Locate the cell with the specified text and output its [x, y] center coordinate. 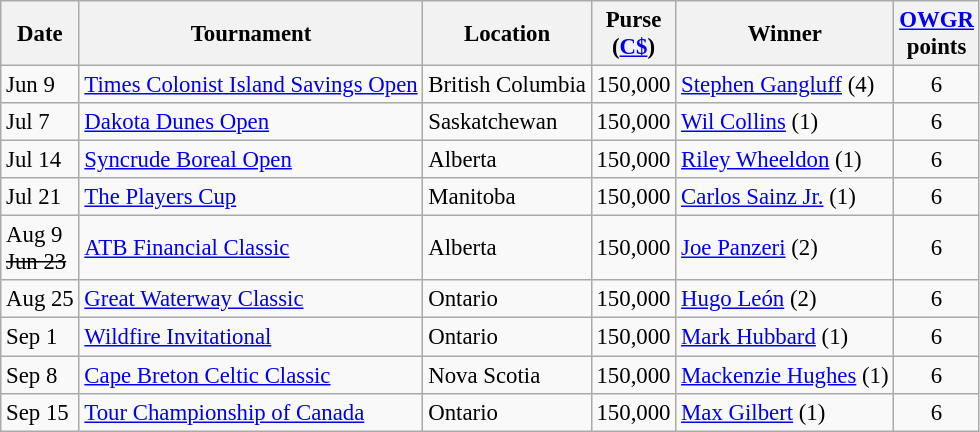
Jul 14 [40, 160]
Dakota Dunes Open [251, 122]
Sep 15 [40, 412]
ATB Financial Classic [251, 248]
Jun 9 [40, 85]
Times Colonist Island Savings Open [251, 85]
Tour Championship of Canada [251, 412]
Nova Scotia [507, 375]
Location [507, 34]
Date [40, 34]
British Columbia [507, 85]
The Players Cup [251, 197]
Syncrude Boreal Open [251, 160]
Sep 8 [40, 375]
Joe Panzeri (2) [785, 248]
Saskatchewan [507, 122]
Mackenzie Hughes (1) [785, 375]
Winner [785, 34]
Manitoba [507, 197]
Great Waterway Classic [251, 299]
Riley Wheeldon (1) [785, 160]
Aug 9Jun 23 [40, 248]
Sep 1 [40, 337]
Purse(C$) [634, 34]
Aug 25 [40, 299]
Cape Breton Celtic Classic [251, 375]
Tournament [251, 34]
Stephen Gangluff (4) [785, 85]
Hugo León (2) [785, 299]
Jul 21 [40, 197]
OWGRpoints [936, 34]
Wildfire Invitational [251, 337]
Jul 7 [40, 122]
Carlos Sainz Jr. (1) [785, 197]
Mark Hubbard (1) [785, 337]
Max Gilbert (1) [785, 412]
Wil Collins (1) [785, 122]
